Return [x, y] of the center of cell containing provided text 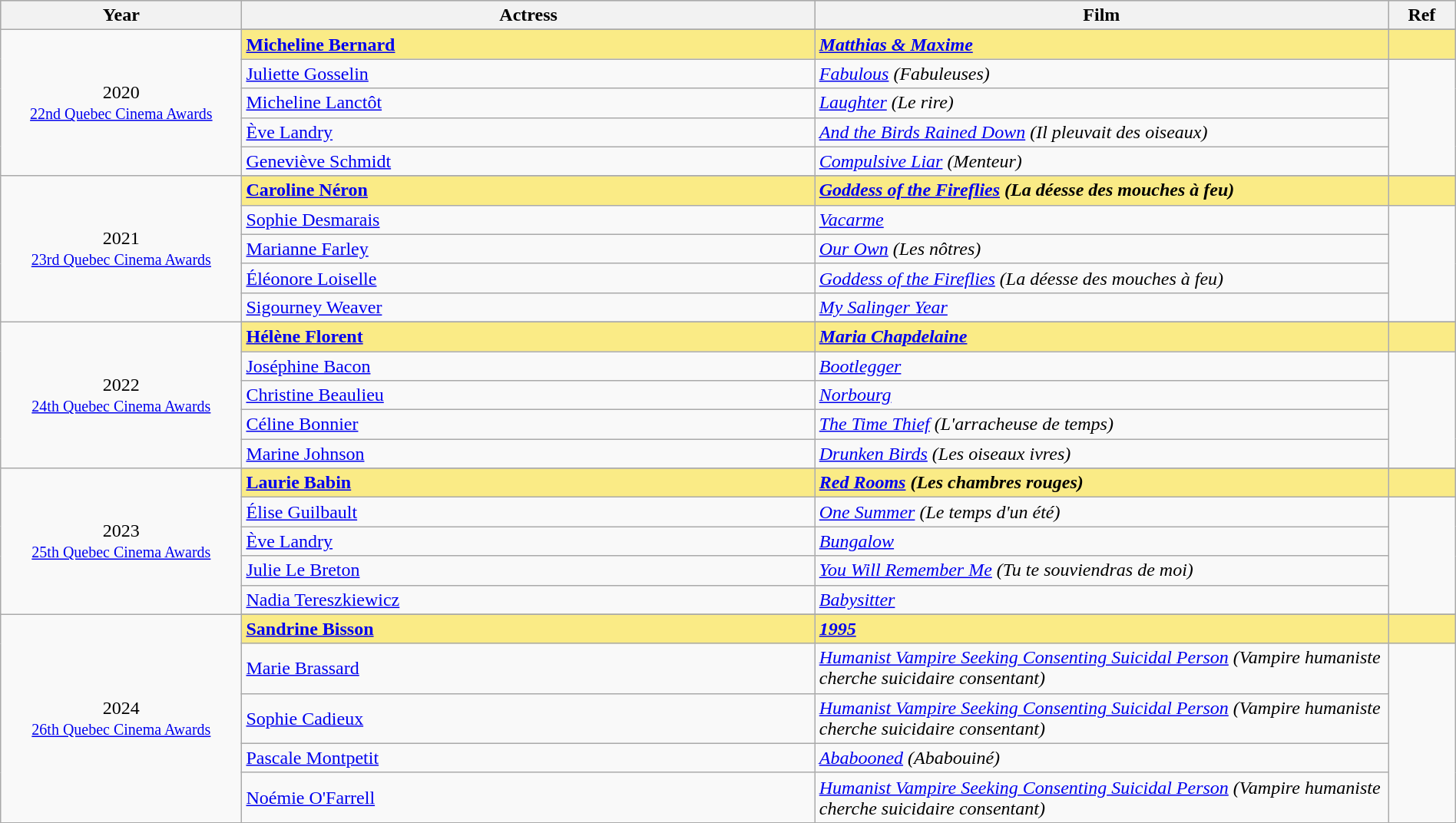
Bungalow [1101, 541]
Juliette Gosselin [528, 74]
Pascale Montpetit [528, 758]
And the Birds Rained Down (Il pleuvait des oiseaux) [1101, 132]
Caroline Néron [528, 190]
Bootlegger [1101, 366]
202325th Quebec Cinema Awards [121, 541]
Hélène Florent [528, 336]
Our Own (Les nôtres) [1101, 249]
Year [121, 15]
Actress [528, 15]
Éléonore Loiselle [528, 278]
Geneviève Schmidt [528, 161]
Compulsive Liar (Menteur) [1101, 161]
Céline Bonnier [528, 425]
Micheline Bernard [528, 45]
Ref [1422, 15]
Sandrine Bisson [528, 629]
Sigourney Weaver [528, 307]
Sophie Cadieux [528, 719]
Nadia Tereszkiewicz [528, 600]
Laurie Babin [528, 483]
202224th Quebec Cinema Awards [121, 395]
Joséphine Bacon [528, 366]
Marine Johnson [528, 454]
Vacarme [1101, 220]
Sophie Desmarais [528, 220]
Élise Guilbault [528, 512]
202123rd Quebec Cinema Awards [121, 249]
Matthias & Maxime [1101, 45]
Marianne Farley [528, 249]
Film [1101, 15]
Drunken Birds (Les oiseaux ivres) [1101, 454]
Ababooned (Ababouiné) [1101, 758]
My Salinger Year [1101, 307]
2020 22nd Quebec Cinema Awards [121, 103]
202426th Quebec Cinema Awards [121, 719]
Christine Beaulieu [528, 395]
One Summer (Le temps d'un été) [1101, 512]
Babysitter [1101, 600]
The Time Thief (L'arracheuse de temps) [1101, 425]
Fabulous (Fabuleuses) [1101, 74]
Maria Chapdelaine [1101, 336]
1995 [1101, 629]
Norbourg [1101, 395]
Red Rooms (Les chambres rouges) [1101, 483]
You Will Remember Me (Tu te souviendras de moi) [1101, 570]
Noémie O'Farrell [528, 797]
Laughter (Le rire) [1101, 103]
Marie Brassard [528, 668]
Micheline Lanctôt [528, 103]
Julie Le Breton [528, 570]
